From the cell containing the given text, extract its center point as (x, y) coordinate. 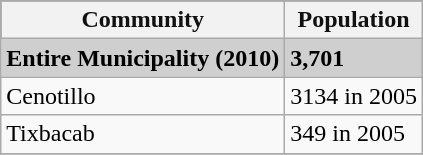
3134 in 2005 (354, 96)
3,701 (354, 58)
Population (354, 20)
349 in 2005 (354, 134)
Entire Municipality (2010) (143, 58)
Tixbacab (143, 134)
Community (143, 20)
Cenotillo (143, 96)
